Find where the given text appears and provide that cell's center as [X, Y] coordinate. 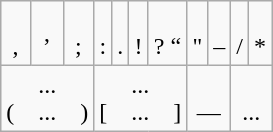
. [120, 34]
— [209, 98]
* [260, 34]
; [78, 34]
" [198, 34]
/ [240, 34]
... [ ... ] [140, 98]
... ( ... ) [48, 98]
, [16, 34]
– [220, 34]
: [103, 34]
... [252, 98]
? “ [168, 34]
! [138, 34]
’ [46, 34]
